Return the (X, Y) coordinate for the center point of the cell that contains the specified text.  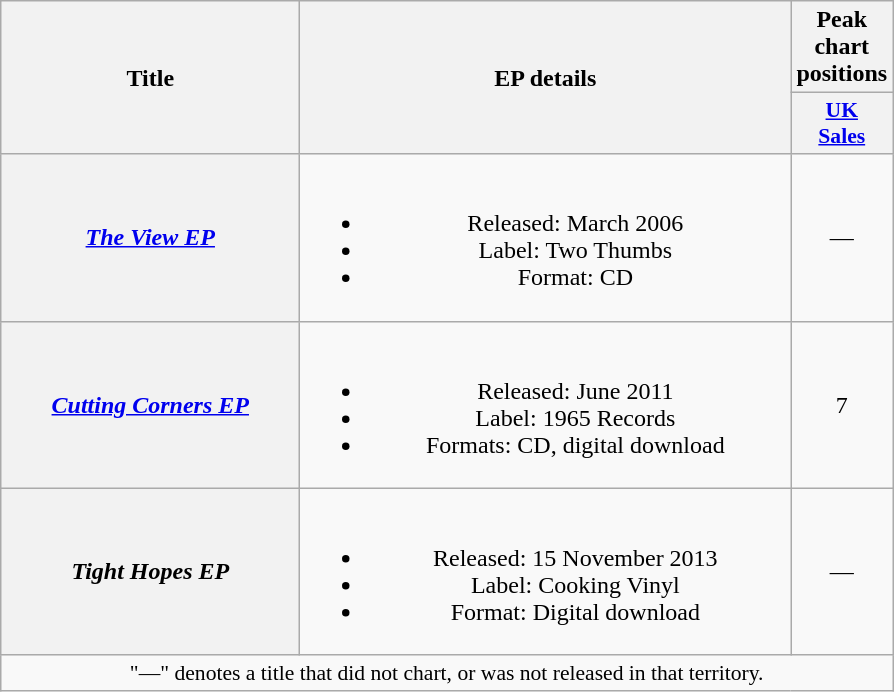
"—" denotes a title that did not chart, or was not released in that territory. (447, 673)
UKSales (842, 124)
Cutting Corners EP (150, 404)
EP details (546, 78)
Tight Hopes EP (150, 572)
Title (150, 78)
Released: June 2011Label: 1965 RecordsFormats: CD, digital download (546, 404)
Released: 15 November 2013Label: Cooking VinylFormat: Digital download (546, 572)
Peak chart positions (842, 47)
7 (842, 404)
Released: March 2006Label: Two ThumbsFormat: CD (546, 238)
The View EP (150, 238)
